For the text-containing cell, return its midpoint in (X, Y) coordinate format. 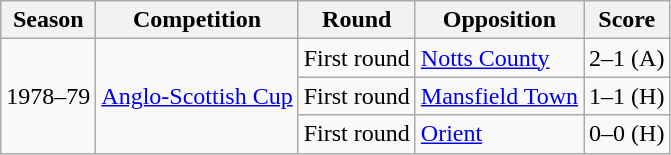
Anglo-Scottish Cup (197, 96)
1–1 (H) (627, 96)
Mansfield Town (499, 96)
2–1 (A) (627, 58)
Score (627, 20)
1978–79 (48, 96)
0–0 (H) (627, 134)
Competition (197, 20)
Season (48, 20)
Opposition (499, 20)
Notts County (499, 58)
Round (356, 20)
Orient (499, 134)
